Identify which cell holds the provided text, then report its (X, Y) central coordinate. 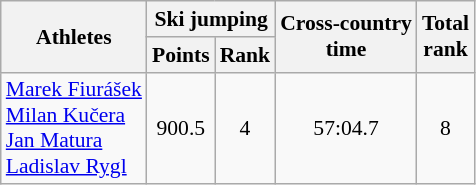
8 (446, 128)
57:04.7 (346, 128)
Athletes (74, 36)
Marek FiurášekMilan KučeraJan MaturaLadislav Rygl (74, 128)
Points (181, 55)
Ski jumping (211, 19)
Total rank (446, 36)
Cross-country time (346, 36)
Rank (246, 55)
900.5 (181, 128)
4 (246, 128)
